Identify which cell holds the provided text, then report its [X, Y] central coordinate. 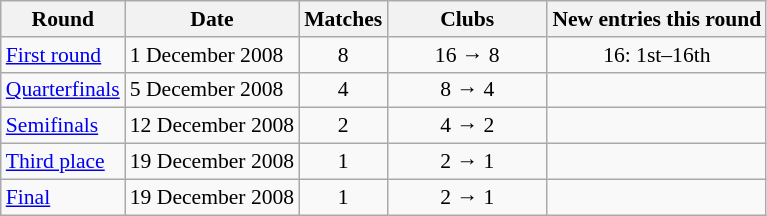
Quarterfinals [63, 90]
Round [63, 19]
12 December 2008 [212, 126]
Final [63, 197]
5 December 2008 [212, 90]
Clubs [467, 19]
New entries this round [656, 19]
4 [343, 90]
8 → 4 [467, 90]
2 [343, 126]
Semifinals [63, 126]
4 → 2 [467, 126]
1 December 2008 [212, 55]
8 [343, 55]
Date [212, 19]
16: 1st–16th [656, 55]
First round [63, 55]
16 → 8 [467, 55]
Matches [343, 19]
Third place [63, 162]
